From the cell containing the given text, extract its center point as (x, y) coordinate. 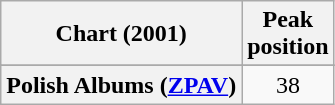
Chart (2001) (122, 34)
Polish Albums (ZPAV) (122, 85)
38 (288, 85)
Peakposition (288, 34)
